Provide the [x, y] coordinate of the cell's center where the given text is located.  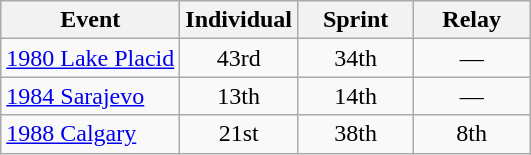
13th [239, 96]
1980 Lake Placid [90, 58]
14th [356, 96]
Individual [239, 20]
1988 Calgary [90, 134]
43rd [239, 58]
38th [356, 134]
21st [239, 134]
8th [472, 134]
1984 Sarajevo [90, 96]
Sprint [356, 20]
Event [90, 20]
34th [356, 58]
Relay [472, 20]
